Pinpoint the cell where the given text exists, returning its [x, y] midpoint coordinate. 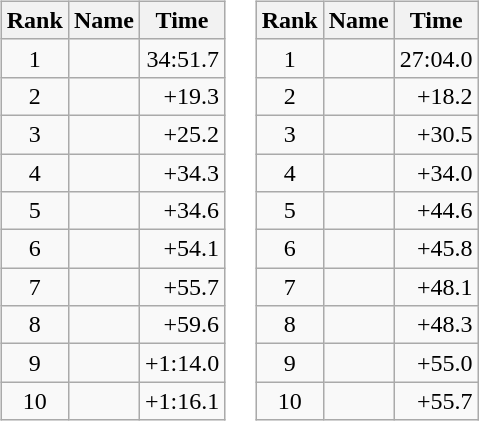
+55.0 [436, 363]
+59.6 [182, 325]
+34.0 [436, 173]
34:51.7 [182, 58]
+48.3 [436, 325]
27:04.0 [436, 58]
+54.1 [182, 249]
+25.2 [182, 134]
+18.2 [436, 96]
+34.6 [182, 211]
+30.5 [436, 134]
+48.1 [436, 287]
+45.8 [436, 249]
+34.3 [182, 173]
+44.6 [436, 211]
+1:16.1 [182, 401]
+19.3 [182, 96]
+1:14.0 [182, 363]
